Output the [X, Y] coordinate of the center of the cell containing the given text.  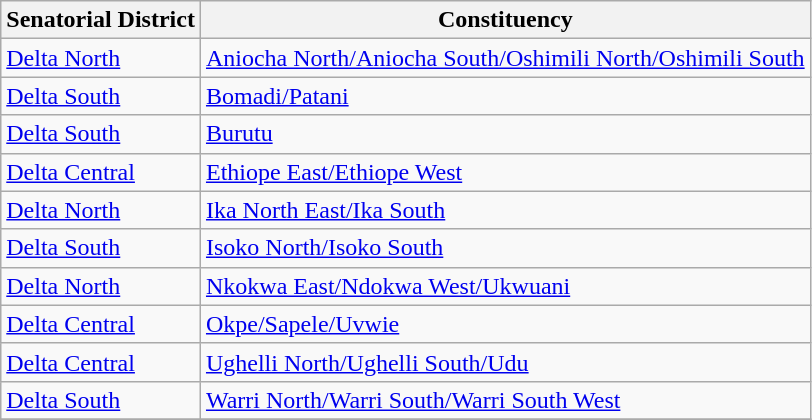
Nkokwa East/Ndokwa West/Ukwuani [505, 286]
Okpe/Sapele/Uvwie [505, 324]
Aniocha North/Aniocha South/Oshimili North/Oshimili South [505, 58]
Ethiope East/Ethiope West [505, 172]
Ika North East/Ika South [505, 210]
Warri North/Warri South/Warri South West [505, 400]
Bomadi/Patani [505, 96]
Isoko North/Isoko South [505, 248]
Senatorial District [101, 20]
Burutu [505, 134]
Constituency [505, 20]
Ughelli North/Ughelli South/Udu [505, 362]
